Identify which cell holds the provided text, then report its (x, y) central coordinate. 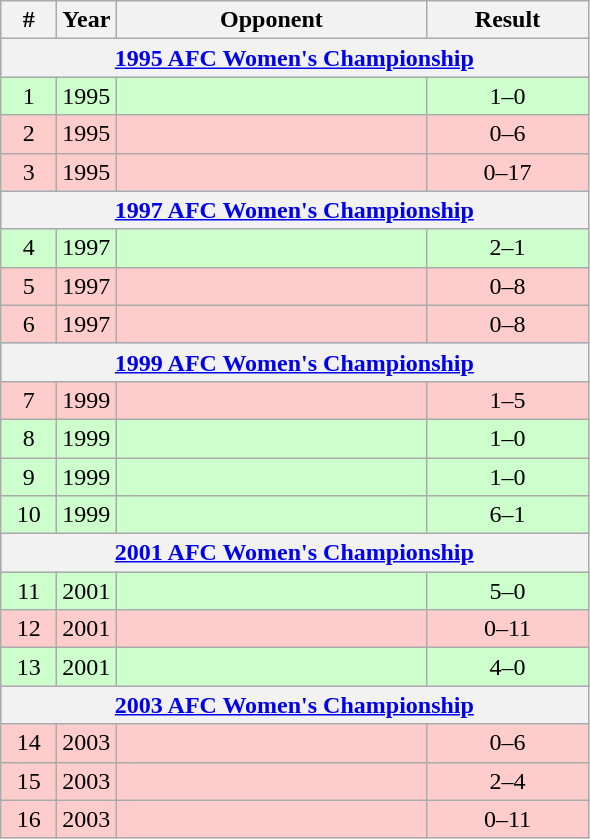
4 (29, 248)
16 (29, 819)
2–1 (508, 248)
6–1 (508, 515)
10 (29, 515)
12 (29, 629)
1999 AFC Women's Championship (294, 362)
11 (29, 591)
15 (29, 781)
3 (29, 172)
6 (29, 324)
5–0 (508, 591)
13 (29, 667)
4–0 (508, 667)
Year (86, 20)
2003 AFC Women's Championship (294, 705)
9 (29, 477)
1–5 (508, 400)
7 (29, 400)
Opponent (272, 20)
14 (29, 743)
2001 AFC Women's Championship (294, 553)
# (29, 20)
2–4 (508, 781)
1995 AFC Women's Championship (294, 58)
Result (508, 20)
1997 AFC Women's Championship (294, 210)
0–17 (508, 172)
2 (29, 134)
8 (29, 438)
1 (29, 96)
5 (29, 286)
